Extract the (x, y) coordinate from the center of the cell holding the provided text.  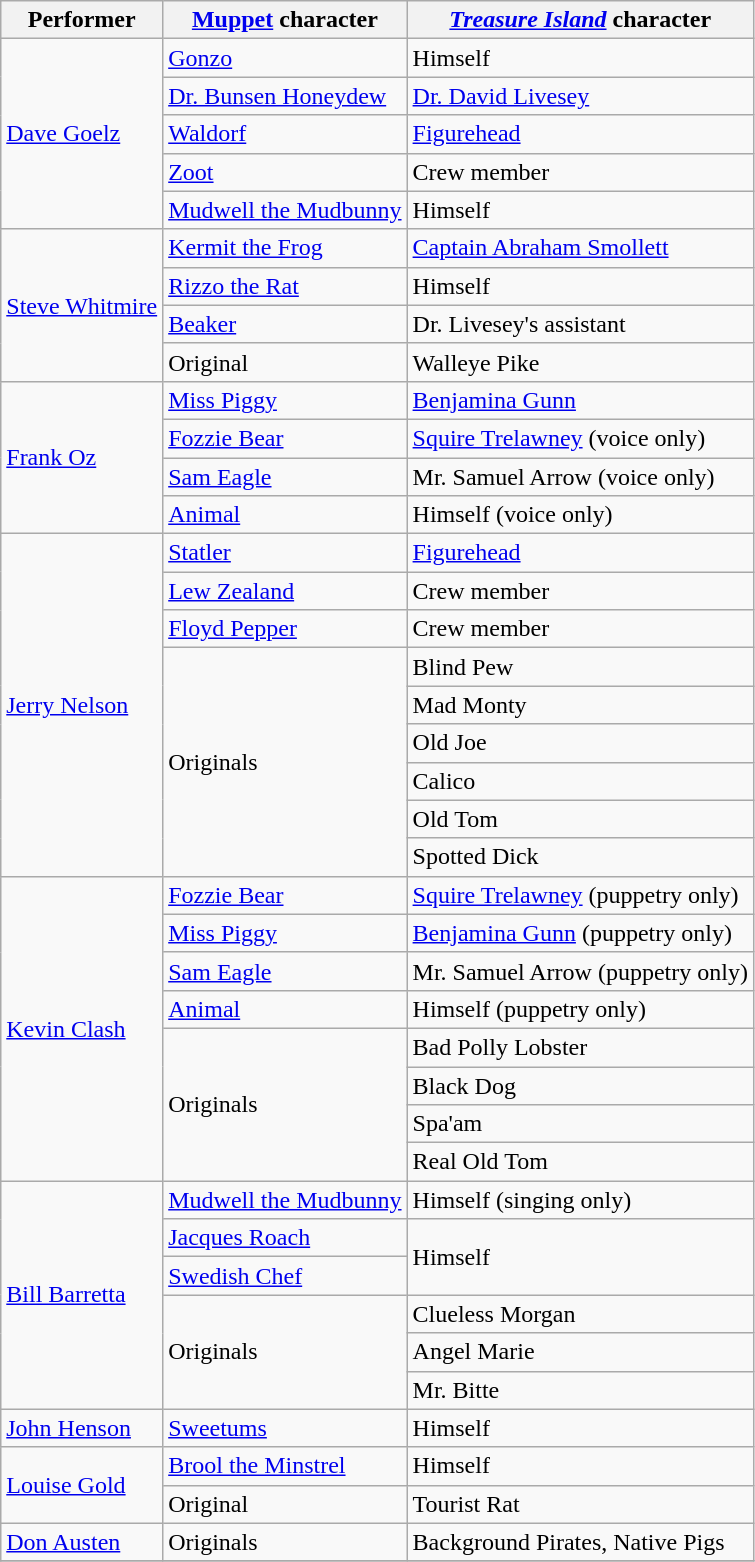
Mr. Samuel Arrow (voice only) (580, 477)
John Henson (82, 1428)
Black Dog (580, 1085)
Himself (voice only) (580, 515)
Dr. Bunsen Honeydew (285, 96)
Spa'am (580, 1124)
Jacques Roach (285, 1238)
Frank Oz (82, 457)
Jerry Nelson (82, 706)
Captain Abraham Smollett (580, 248)
Himself (singing only) (580, 1200)
Walleye Pike (580, 362)
Himself (puppetry only) (580, 1009)
Calico (580, 781)
Mr. Samuel Arrow (puppetry only) (580, 971)
Bill Barretta (82, 1295)
Brool the Minstrel (285, 1466)
Muppet character (285, 20)
Kevin Clash (82, 1028)
Rizzo the Rat (285, 286)
Squire Trelawney (voice only) (580, 438)
Waldorf (285, 134)
Statler (285, 553)
Blind Pew (580, 667)
Performer (82, 20)
Dr. Livesey's assistant (580, 324)
Mad Monty (580, 705)
Floyd Pepper (285, 629)
Mr. Bitte (580, 1390)
Dr. David Livesey (580, 96)
Dave Goelz (82, 134)
Beaker (285, 324)
Sweetums (285, 1428)
Benjamina Gunn (puppetry only) (580, 933)
Bad Polly Lobster (580, 1047)
Kermit the Frog (285, 248)
Lew Zealand (285, 591)
Real Old Tom (580, 1162)
Treasure Island character (580, 20)
Gonzo (285, 58)
Old Joe (580, 743)
Don Austen (82, 1542)
Benjamina Gunn (580, 400)
Zoot (285, 172)
Angel Marie (580, 1352)
Tourist Rat (580, 1504)
Swedish Chef (285, 1276)
Clueless Morgan (580, 1314)
Louise Gold (82, 1485)
Spotted Dick (580, 857)
Steve Whitmire (82, 305)
Old Tom (580, 819)
Background Pirates, Native Pigs (580, 1542)
Squire Trelawney (puppetry only) (580, 895)
